Return [X, Y] of the center of cell containing provided text 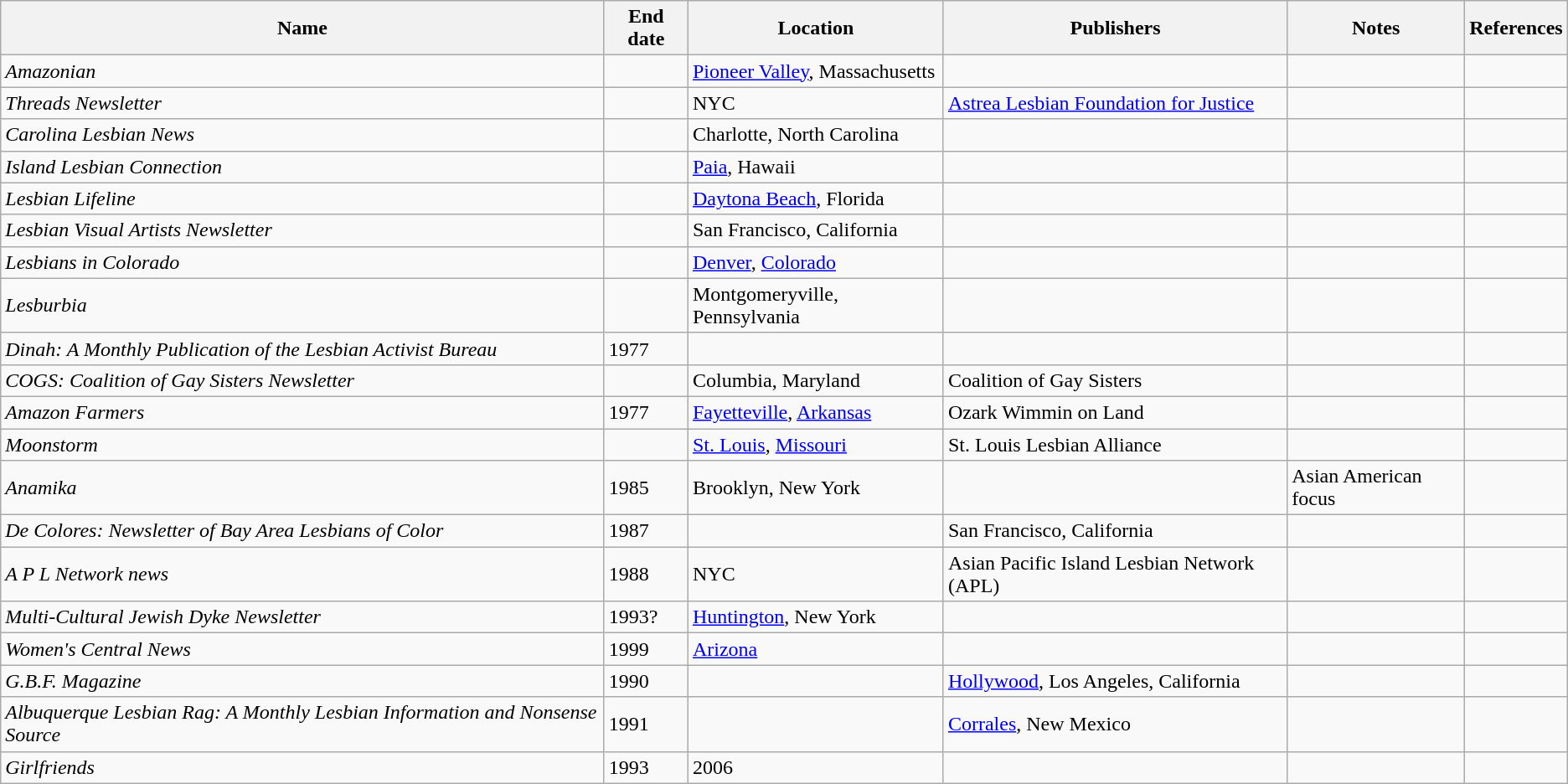
Huntington, New York [816, 617]
Notes [1376, 28]
Charlotte, North Carolina [816, 135]
Carolina Lesbian News [302, 135]
1999 [646, 649]
De Colores: Newsletter of Bay Area Lesbians of Color [302, 531]
Montgomeryville, Pennsylvania [816, 305]
Location [816, 28]
Coalition of Gay Sisters [1115, 380]
Fayetteville, Arkansas [816, 412]
G.B.F. Magazine [302, 681]
Arizona [816, 649]
2006 [816, 767]
Denver, Colorado [816, 262]
Lesbian Lifeline [302, 199]
Anamika [302, 487]
Amazon Farmers [302, 412]
Lesburbia [302, 305]
1988 [646, 575]
Publishers [1115, 28]
Corrales, New Mexico [1115, 724]
Lesbian Visual Artists Newsletter [302, 230]
Name [302, 28]
Paia, Hawaii [816, 167]
1987 [646, 531]
Ozark Wimmin on Land [1115, 412]
Island Lesbian Connection [302, 167]
Astrea Lesbian Foundation for Justice [1115, 103]
Women's Central News [302, 649]
COGS: Coalition of Gay Sisters Newsletter [302, 380]
Asian American focus [1376, 487]
Multi-Cultural Jewish Dyke Newsletter [302, 617]
A P L Network news [302, 575]
Lesbians in Colorado [302, 262]
Threads Newsletter [302, 103]
Girlfriends [302, 767]
Hollywood, Los Angeles, California [1115, 681]
Amazonian [302, 71]
1993 [646, 767]
References [1516, 28]
1990 [646, 681]
Columbia, Maryland [816, 380]
1991 [646, 724]
Moonstorm [302, 445]
1985 [646, 487]
End date [646, 28]
Daytona Beach, Florida [816, 199]
Dinah: A Monthly Publication of the Lesbian Activist Bureau [302, 348]
St. Louis, Missouri [816, 445]
1993? [646, 617]
Albuquerque Lesbian Rag: A Monthly Lesbian Information and Nonsense Source [302, 724]
Brooklyn, New York [816, 487]
Asian Pacific Island Lesbian Network (APL) [1115, 575]
Pioneer Valley, Massachusetts [816, 71]
St. Louis Lesbian Alliance [1115, 445]
